Detect which cell encompasses the target text, then output its (x, y) center coordinate. 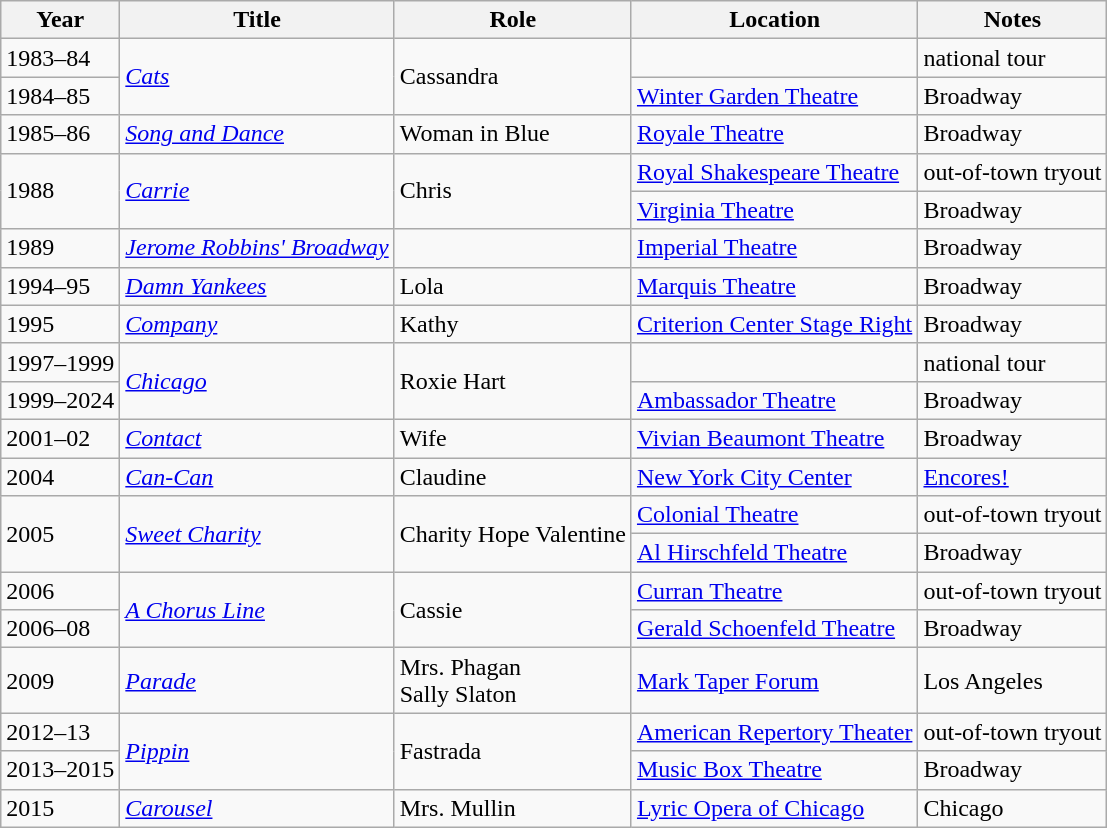
Curran Theatre (774, 591)
Cats (257, 77)
Year (60, 20)
1994–95 (60, 286)
Los Angeles (1012, 680)
Song and Dance (257, 134)
Ambassador Theatre (774, 400)
Damn Yankees (257, 286)
2005 (60, 534)
2001–02 (60, 438)
2004 (60, 477)
Kathy (512, 324)
Sweet Charity (257, 534)
Pippin (257, 751)
Mrs. Phagan Sally Slaton (512, 680)
2012–13 (60, 732)
Colonial Theatre (774, 515)
Contact (257, 438)
2006–08 (60, 629)
Winter Garden Theatre (774, 96)
Parade (257, 680)
2006 (60, 591)
Charity Hope Valentine (512, 534)
Role (512, 20)
1997–1999 (60, 362)
Virginia Theatre (774, 210)
Roxie Hart (512, 381)
1984–85 (60, 96)
Lola (512, 286)
Title (257, 20)
Company (257, 324)
Music Box Theatre (774, 770)
Mrs. Mullin (512, 808)
Gerald Schoenfeld Theatre (774, 629)
Wife (512, 438)
A Chorus Line (257, 610)
Claudine (512, 477)
2009 (60, 680)
Cassie (512, 610)
Carrie (257, 191)
1995 (60, 324)
1999–2024 (60, 400)
Vivian Beaumont Theatre (774, 438)
Al Hirschfeld Theatre (774, 553)
1988 (60, 191)
Criterion Center Stage Right (774, 324)
Can-Can (257, 477)
Location (774, 20)
1985–86 (60, 134)
Jerome Robbins' Broadway (257, 248)
1983–84 (60, 58)
New York City Center (774, 477)
2015 (60, 808)
Marquis Theatre (774, 286)
Mark Taper Forum (774, 680)
Royale Theatre (774, 134)
1989 (60, 248)
Chris (512, 191)
Woman in Blue (512, 134)
Encores! (1012, 477)
Notes (1012, 20)
Cassandra (512, 77)
Fastrada (512, 751)
Royal Shakespeare Theatre (774, 172)
Lyric Opera of Chicago (774, 808)
Imperial Theatre (774, 248)
2013–2015 (60, 770)
Carousel (257, 808)
American Repertory Theater (774, 732)
